Extract the [X, Y] coordinate from the center of the cell holding the provided text.  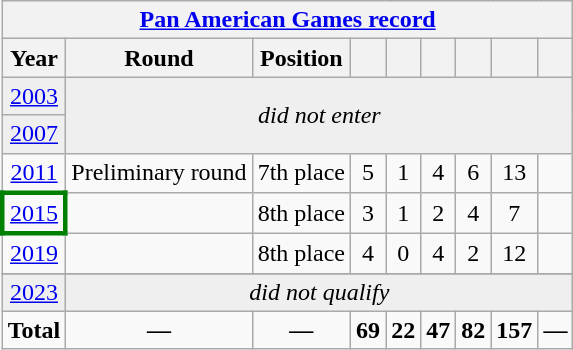
47 [438, 330]
did not qualify [320, 292]
Pan American Games record [288, 20]
13 [514, 173]
157 [514, 330]
2011 [34, 173]
Position [301, 58]
0 [404, 254]
5 [368, 173]
7 [514, 214]
Preliminary round [159, 173]
6 [474, 173]
Year [34, 58]
82 [474, 330]
7th place [301, 173]
did not enter [320, 115]
12 [514, 254]
3 [368, 214]
69 [368, 330]
22 [404, 330]
2023 [34, 292]
2019 [34, 254]
Round [159, 58]
2007 [34, 134]
2003 [34, 96]
Total [34, 330]
2015 [34, 214]
